Determine the [x, y] coordinate at the center of the cell enclosing the given text.  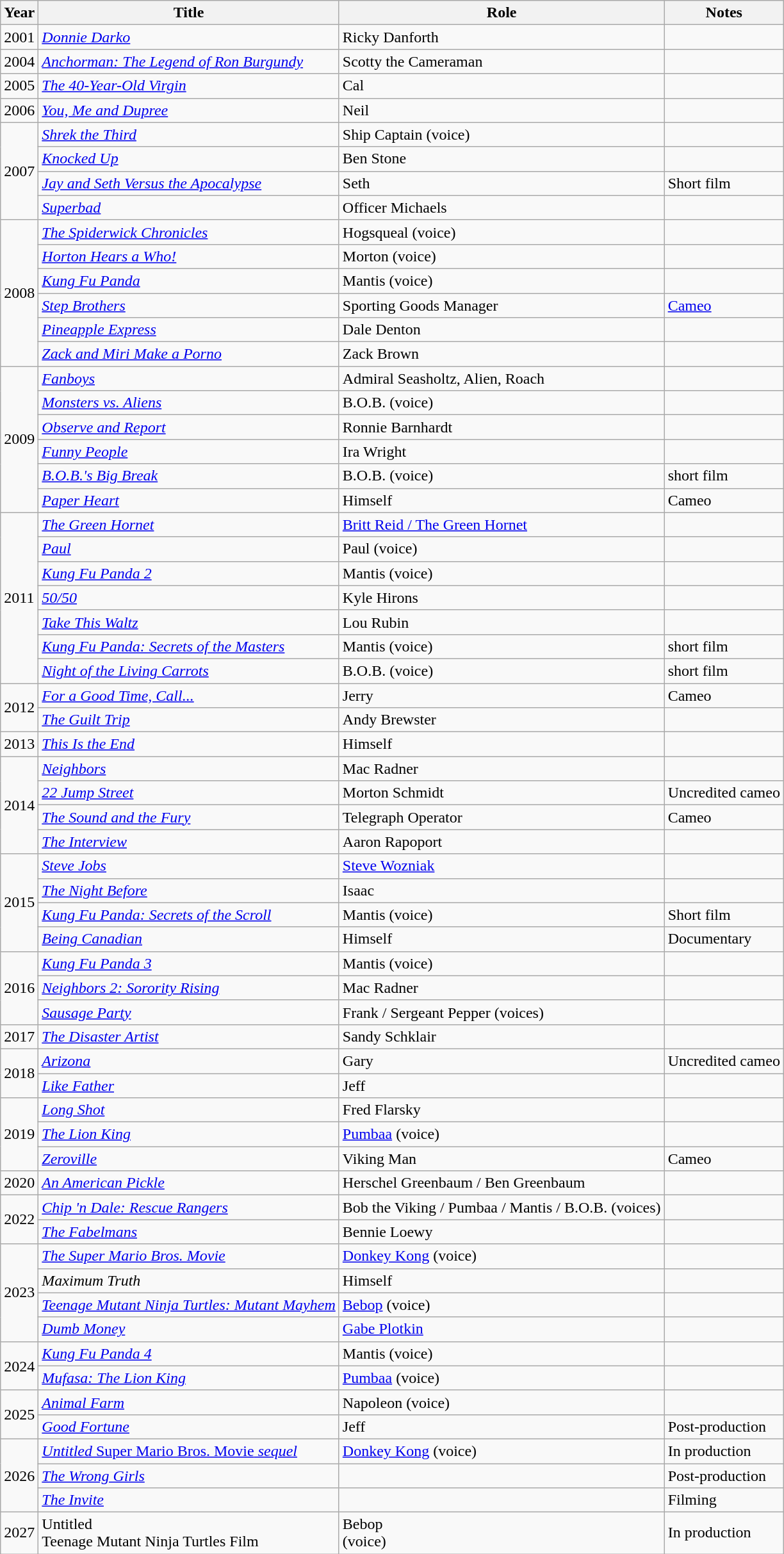
Horton Hears a Who! [188, 256]
UntitledTeenage Mutant Ninja Turtles Film [188, 1534]
Monsters vs. Aliens [188, 403]
2018 [19, 1073]
Sausage Party [188, 1012]
Dumb Money [188, 1329]
2024 [19, 1366]
Fanboys [188, 379]
Seth [502, 183]
The Night Before [188, 890]
2011 [19, 598]
Zack Brown [502, 354]
Ira Wright [502, 452]
Admiral Seasholtz, Alien, Roach [502, 379]
Mufasa: The Lion King [188, 1378]
Kung Fu Panda 2 [188, 573]
Ship Captain (voice) [502, 135]
The Fabelmans [188, 1232]
Jay and Seth Versus the Apocalypse [188, 183]
Andy Brewster [502, 720]
Teenage Mutant Ninja Turtles: Mutant Mayhem [188, 1305]
Filming [724, 1500]
The Sound and the Fury [188, 817]
Step Brothers [188, 306]
Being Canadian [188, 939]
Animal Farm [188, 1402]
The Lion King [188, 1134]
Untitled Super Mario Bros. Movie sequel [188, 1451]
Kung Fu Panda: Secrets of the Masters [188, 646]
Long Shot [188, 1110]
Napoleon (voice) [502, 1402]
Role [502, 13]
Funny People [188, 452]
Bebop (voice) [502, 1305]
2009 [19, 439]
The Super Mario Bros. Movie [188, 1256]
2006 [19, 110]
Hogsqueal (voice) [502, 232]
Fred Flarsky [502, 1110]
Good Fortune [188, 1427]
The 40-Year-Old Virgin [188, 86]
Pineapple Express [188, 330]
Sporting Goods Manager [502, 306]
Britt Reid / The Green Hornet [502, 525]
2025 [19, 1414]
Observe and Report [188, 427]
Ricky Danforth [502, 37]
2022 [19, 1220]
Notes [724, 13]
Cal [502, 86]
2027 [19, 1534]
Viking Man [502, 1159]
Title [188, 13]
An American Pickle [188, 1183]
2014 [19, 805]
2008 [19, 293]
Herschel Greenbaum / Ben Greenbaum [502, 1183]
Jerry [502, 695]
Officer Michaels [502, 208]
Chip 'n Dale: Rescue Rangers [188, 1207]
Neighbors 2: Sorority Rising [188, 988]
2023 [19, 1293]
2001 [19, 37]
Sandy Schklair [502, 1036]
Like Father [188, 1086]
Bebop(voice) [502, 1534]
2005 [19, 86]
50/50 [188, 598]
Night of the Living Carrots [188, 671]
Dale Denton [502, 330]
Kung Fu Panda [188, 281]
The Guilt Trip [188, 720]
The Disaster Artist [188, 1036]
Knocked Up [188, 159]
2026 [19, 1475]
Paul (voice) [502, 549]
The Spiderwick Chronicles [188, 232]
Gary [502, 1061]
Steve Jobs [188, 866]
Morton Schmidt [502, 793]
2017 [19, 1036]
Anchorman: The Legend of Ron Burgundy [188, 61]
B.O.B.'s Big Break [188, 476]
Steve Wozniak [502, 866]
Zeroville [188, 1159]
Morton (voice) [502, 256]
Isaac [502, 890]
The Green Hornet [188, 525]
Scotty the Cameraman [502, 61]
2004 [19, 61]
Arizona [188, 1061]
The Wrong Girls [188, 1475]
2012 [19, 707]
Telegraph Operator [502, 817]
Donnie Darko [188, 37]
Bennie Loewy [502, 1232]
Gabe Plotkin [502, 1329]
Frank / Sergeant Pepper (voices) [502, 1012]
Kyle Hirons [502, 598]
Superbad [188, 208]
2015 [19, 903]
2013 [19, 744]
Ben Stone [502, 159]
2007 [19, 171]
22 Jump Street [188, 793]
2019 [19, 1134]
The Interview [188, 842]
Neil [502, 110]
Bob the Viking / Pumbaa / Mantis / B.O.B. (voices) [502, 1207]
Lou Rubin [502, 622]
Ronnie Barnhardt [502, 427]
This Is the End [188, 744]
Kung Fu Panda: Secrets of the Scroll [188, 915]
Zack and Miri Make a Porno [188, 354]
Kung Fu Panda 3 [188, 963]
Shrek the Third [188, 135]
Paul [188, 549]
Documentary [724, 939]
You, Me and Dupree [188, 110]
Maximum Truth [188, 1280]
The Invite [188, 1500]
2020 [19, 1183]
Aaron Rapoport [502, 842]
For a Good Time, Call... [188, 695]
Year [19, 13]
Paper Heart [188, 500]
Neighbors [188, 769]
2016 [19, 988]
Kung Fu Panda 4 [188, 1354]
Take This Waltz [188, 622]
